Detect which cell encompasses the target text, then output its [X, Y] center coordinate. 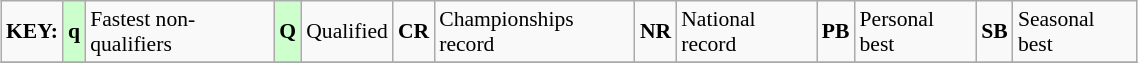
CR [414, 32]
NR [656, 32]
Qualified [347, 32]
KEY: [32, 32]
Personal best [916, 32]
Seasonal best [1075, 32]
Fastest non-qualifiers [180, 32]
SB [994, 32]
Q [288, 32]
Championships record [534, 32]
q [74, 32]
PB [836, 32]
National record [746, 32]
